Scan for the cell matching the given text and deliver its (X, Y) coordinate at center. 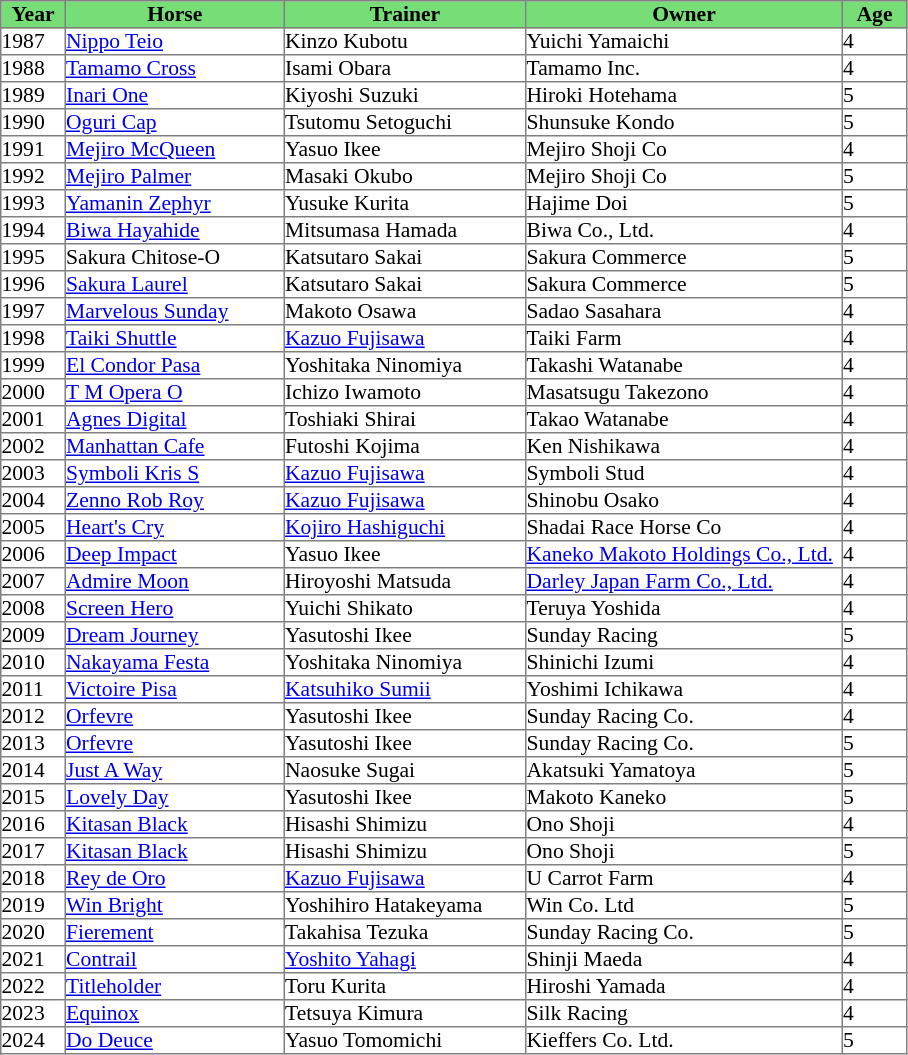
Agnes Digital (174, 420)
2000 (33, 392)
U Carrot Farm (684, 878)
Oguri Cap (174, 122)
Tamamo Inc. (684, 68)
2018 (33, 878)
Yamanin Zephyr (174, 204)
Takahisa Tezuka (405, 932)
Owner (684, 14)
Deep Impact (174, 554)
2020 (33, 932)
Tsutomu Setoguchi (405, 122)
1998 (33, 338)
Yasuo Tomomichi (405, 1040)
1987 (33, 42)
Naosuke Sugai (405, 770)
Toshiaki Shirai (405, 420)
Kinzo Kubotu (405, 42)
Kojiro Hashiguchi (405, 528)
Biwa Co., Ltd. (684, 230)
Kaneko Makoto Holdings Co., Ltd. (684, 554)
2002 (33, 446)
Tamamo Cross (174, 68)
Admire Moon (174, 582)
Shinichi Izumi (684, 662)
Trainer (405, 14)
Shinobu Osako (684, 500)
Takao Watanabe (684, 420)
2003 (33, 474)
Toru Kurita (405, 986)
Victoire Pisa (174, 690)
Yuichi Shikato (405, 608)
Nippo Teio (174, 42)
2023 (33, 1014)
Equinox (174, 1014)
Fierement (174, 932)
1993 (33, 204)
Nakayama Festa (174, 662)
Symboli Stud (684, 474)
Marvelous Sunday (174, 312)
Contrail (174, 960)
Taiki Shuttle (174, 338)
2004 (33, 500)
Lovely Day (174, 798)
Tetsuya Kimura (405, 1014)
Hiroki Hotehama (684, 96)
Shinji Maeda (684, 960)
1992 (33, 176)
2009 (33, 636)
Hajime Doi (684, 204)
Makoto Osawa (405, 312)
Darley Japan Farm Co., Ltd. (684, 582)
Isami Obara (405, 68)
Kieffers Co. Ltd. (684, 1040)
Makoto Kaneko (684, 798)
Silk Racing (684, 1014)
2017 (33, 852)
2006 (33, 554)
Sunday Racing (684, 636)
2014 (33, 770)
T M Opera O (174, 392)
Yoshimi Ichikawa (684, 690)
Hiroshi Yamada (684, 986)
Year (33, 14)
Takashi Watanabe (684, 366)
Inari One (174, 96)
1996 (33, 284)
Sakura Chitose-O (174, 258)
Just A Way (174, 770)
2019 (33, 906)
Ken Nishikawa (684, 446)
Titleholder (174, 986)
Masatsugu Takezono (684, 392)
Mejiro McQueen (174, 150)
Akatsuki Yamatoya (684, 770)
Horse (174, 14)
Manhattan Cafe (174, 446)
1994 (33, 230)
Mitsumasa Hamada (405, 230)
2024 (33, 1040)
Biwa Hayahide (174, 230)
Symboli Kris S (174, 474)
Zenno Rob Roy (174, 500)
2007 (33, 582)
Rey de Oro (174, 878)
Futoshi Kojima (405, 446)
Win Co. Ltd (684, 906)
Shadai Race Horse Co (684, 528)
Teruya Yoshida (684, 608)
2005 (33, 528)
1991 (33, 150)
Heart's Cry (174, 528)
Sakura Laurel (174, 284)
2012 (33, 716)
1999 (33, 366)
1990 (33, 122)
1997 (33, 312)
Shunsuke Kondo (684, 122)
Yoshihiro Hatakeyama (405, 906)
Win Bright (174, 906)
2001 (33, 420)
1989 (33, 96)
2013 (33, 744)
Masaki Okubo (405, 176)
Mejiro Palmer (174, 176)
2011 (33, 690)
Katsuhiko Sumii (405, 690)
El Condor Pasa (174, 366)
2008 (33, 608)
Sadao Sasahara (684, 312)
Yuichi Yamaichi (684, 42)
2010 (33, 662)
Dream Journey (174, 636)
2016 (33, 824)
Screen Hero (174, 608)
1988 (33, 68)
Hiroyoshi Matsuda (405, 582)
2022 (33, 986)
Do Deuce (174, 1040)
1995 (33, 258)
Taiki Farm (684, 338)
Ichizo Iwamoto (405, 392)
Kiyoshi Suzuki (405, 96)
Age (874, 14)
2015 (33, 798)
2021 (33, 960)
Yoshito Yahagi (405, 960)
Yusuke Kurita (405, 204)
